For the text-containing cell, return its midpoint in (X, Y) coordinate format. 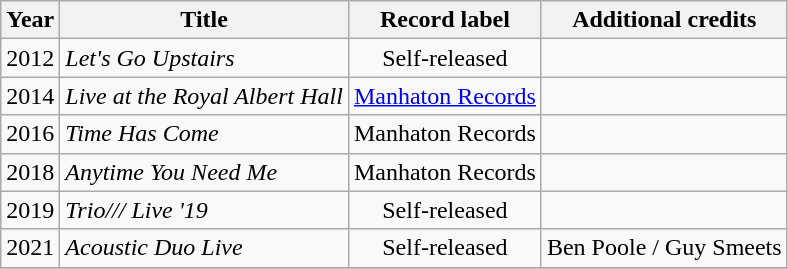
2014 (30, 96)
Time Has Come (204, 134)
2016 (30, 134)
2012 (30, 58)
Acoustic Duo Live (204, 248)
Let's Go Upstairs (204, 58)
Anytime You Need Me (204, 172)
2018 (30, 172)
2019 (30, 210)
2021 (30, 248)
Year (30, 20)
Ben Poole / Guy Smeets (664, 248)
Additional credits (664, 20)
Title (204, 20)
Live at the Royal Albert Hall (204, 96)
Trio/// Live '19 (204, 210)
Record label (444, 20)
